For the text-containing cell, return its midpoint in (x, y) coordinate format. 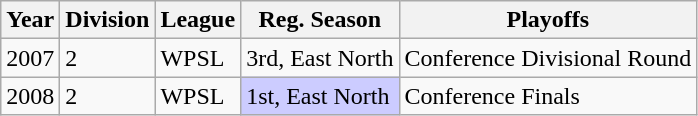
Conference Divisional Round (548, 58)
2008 (30, 96)
Reg. Season (320, 20)
Conference Finals (548, 96)
Year (30, 20)
1st, East North (320, 96)
League (198, 20)
Playoffs (548, 20)
2007 (30, 58)
Division (108, 20)
3rd, East North (320, 58)
